From the cell containing the given text, extract its center point as [x, y] coordinate. 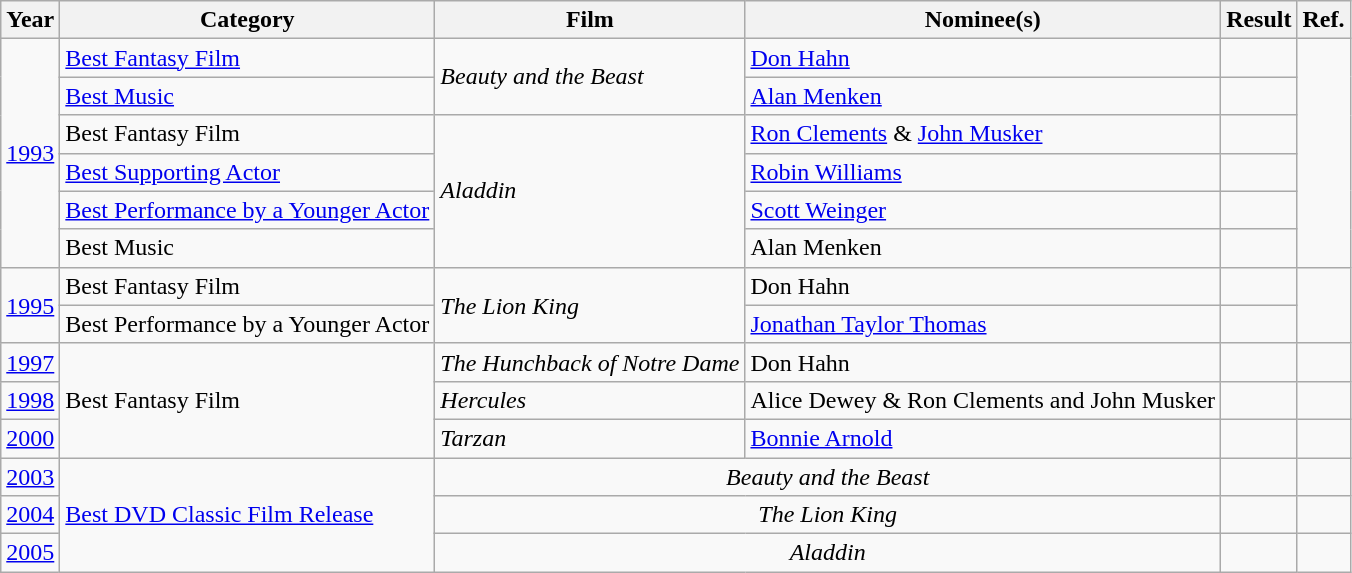
Scott Weinger [983, 210]
1993 [30, 153]
The Hunchback of Notre Dame [590, 362]
Hercules [590, 400]
2005 [30, 553]
Best Supporting Actor [248, 172]
Bonnie Arnold [983, 438]
2004 [30, 515]
Ron Clements & John Musker [983, 134]
Year [30, 20]
Ref. [1324, 20]
Result [1259, 20]
1995 [30, 305]
Nominee(s) [983, 20]
Category [248, 20]
2000 [30, 438]
Film [590, 20]
Tarzan [590, 438]
2003 [30, 477]
Jonathan Taylor Thomas [983, 324]
1998 [30, 400]
Best DVD Classic Film Release [248, 515]
1997 [30, 362]
Robin Williams [983, 172]
Alice Dewey & Ron Clements and John Musker [983, 400]
